Find where the given text appears and provide that cell's center as (x, y) coordinate. 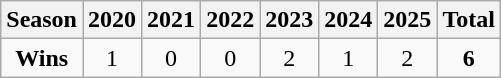
2024 (348, 20)
Wins (42, 58)
2020 (112, 20)
2022 (230, 20)
Season (42, 20)
2021 (172, 20)
2025 (408, 20)
Total (469, 20)
2023 (290, 20)
6 (469, 58)
